From the cell containing the given text, extract its center point as [x, y] coordinate. 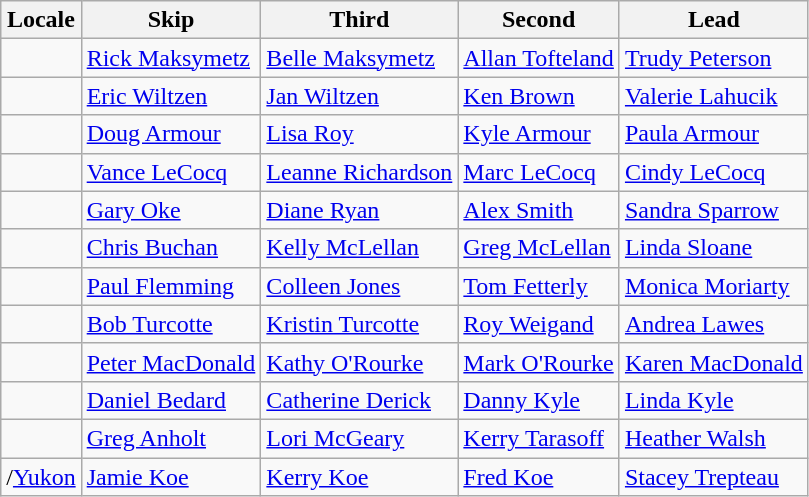
Gary Oke [171, 210]
Kerry Tarasoff [539, 438]
Skip [171, 20]
Greg McLellan [539, 248]
Heather Walsh [714, 438]
Karen MacDonald [714, 362]
Monica Moriarty [714, 286]
Leanne Richardson [360, 172]
Fred Koe [539, 477]
Marc LeCocq [539, 172]
Peter MacDonald [171, 362]
Linda Sloane [714, 248]
/Yukon [41, 477]
Trudy Peterson [714, 58]
Tom Fetterly [539, 286]
Jamie Koe [171, 477]
Locale [41, 20]
Rick Maksymetz [171, 58]
Bob Turcotte [171, 324]
Second [539, 20]
Allan Tofteland [539, 58]
Andrea Lawes [714, 324]
Alex Smith [539, 210]
Lori McGeary [360, 438]
Jan Wiltzen [360, 96]
Daniel Bedard [171, 400]
Colleen Jones [360, 286]
Vance LeCocq [171, 172]
Catherine Derick [360, 400]
Paula Armour [714, 134]
Doug Armour [171, 134]
Valerie Lahucik [714, 96]
Kyle Armour [539, 134]
Belle Maksymetz [360, 58]
Eric Wiltzen [171, 96]
Ken Brown [539, 96]
Sandra Sparrow [714, 210]
Stacey Trepteau [714, 477]
Lisa Roy [360, 134]
Paul Flemming [171, 286]
Third [360, 20]
Kerry Koe [360, 477]
Chris Buchan [171, 248]
Danny Kyle [539, 400]
Greg Anholt [171, 438]
Diane Ryan [360, 210]
Mark O'Rourke [539, 362]
Kelly McLellan [360, 248]
Linda Kyle [714, 400]
Roy Weigand [539, 324]
Kathy O'Rourke [360, 362]
Lead [714, 20]
Kristin Turcotte [360, 324]
Cindy LeCocq [714, 172]
